Return the [x, y] coordinate for the center point of the cell that contains the specified text.  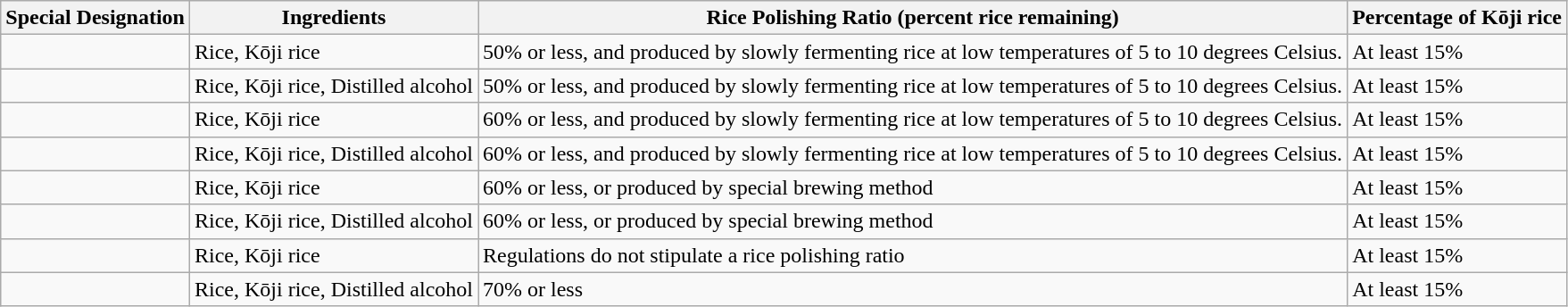
Special Designation [95, 18]
70% or less [913, 289]
Rice Polishing Ratio (percent rice remaining) [913, 18]
Percentage of Kōji rice [1457, 18]
Regulations do not stipulate a rice polishing ratio [913, 255]
Ingredients [334, 18]
